Scan for the cell matching the given text and deliver its (X, Y) coordinate at center. 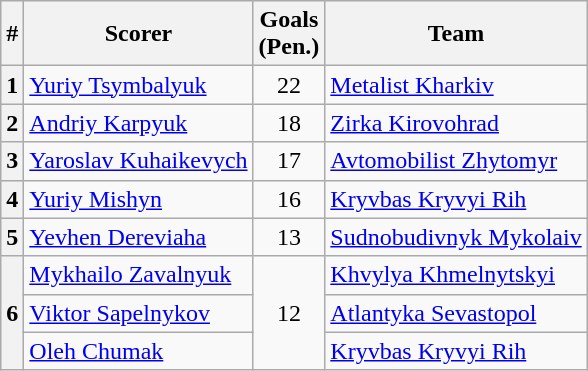
17 (289, 161)
13 (289, 237)
3 (12, 161)
Viktor Sapelnykov (138, 313)
Metalist Kharkiv (456, 85)
Mykhailo Zavalnyuk (138, 275)
Andriy Karpyuk (138, 123)
Khvylya Khmelnytskyi (456, 275)
5 (12, 237)
2 (12, 123)
Zirka Kirovohrad (456, 123)
4 (12, 199)
1 (12, 85)
16 (289, 199)
Yuriy Tsymbalyuk (138, 85)
6 (12, 313)
22 (289, 85)
Yaroslav Kuhaikevych (138, 161)
Yuriy Mishyn (138, 199)
Oleh Chumak (138, 351)
Team (456, 34)
Yevhen Dereviaha (138, 237)
Atlantyka Sevastopol (456, 313)
# (12, 34)
Avtomobilist Zhytomyr (456, 161)
Scorer (138, 34)
12 (289, 313)
Sudnobudivnyk Mykolaiv (456, 237)
18 (289, 123)
Goals(Pen.) (289, 34)
